Provide the [x, y] coordinate of the cell's center where the given text is located.  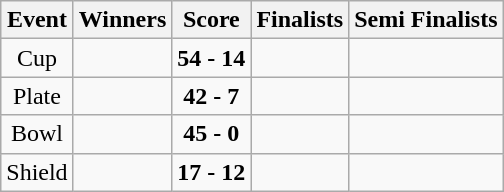
Shield [37, 172]
Plate [37, 96]
Score [212, 20]
45 - 0 [212, 134]
Finalists [300, 20]
Semi Finalists [426, 20]
Winners [122, 20]
Cup [37, 58]
42 - 7 [212, 96]
Event [37, 20]
54 - 14 [212, 58]
Bowl [37, 134]
17 - 12 [212, 172]
